Detect which cell encompasses the target text, then output its (X, Y) center coordinate. 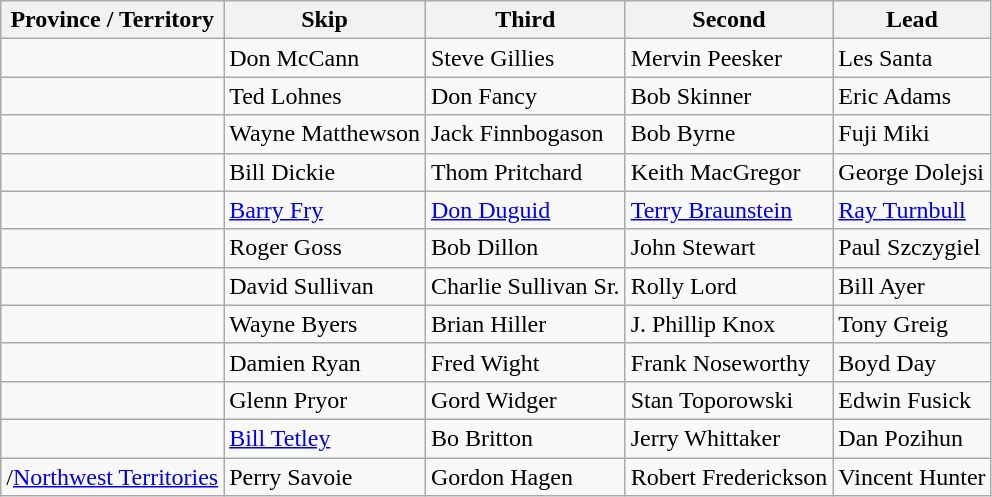
George Dolejsi (912, 172)
Thom Pritchard (525, 172)
Third (525, 20)
Stan Toporowski (729, 400)
Jack Finnbogason (525, 134)
Perry Savoie (325, 477)
Terry Braunstein (729, 210)
Don Fancy (525, 96)
Frank Noseworthy (729, 362)
Bill Dickie (325, 172)
Fred Wight (525, 362)
Eric Adams (912, 96)
Bob Dillon (525, 248)
Lead (912, 20)
Wayne Matthewson (325, 134)
Glenn Pryor (325, 400)
Edwin Fusick (912, 400)
Don Duguid (525, 210)
Jerry Whittaker (729, 438)
J. Phillip Knox (729, 324)
Gordon Hagen (525, 477)
Les Santa (912, 58)
Keith MacGregor (729, 172)
Province / Territory (112, 20)
David Sullivan (325, 286)
/Northwest Territories (112, 477)
Roger Goss (325, 248)
Dan Pozihun (912, 438)
Mervin Peesker (729, 58)
Bob Byrne (729, 134)
Skip (325, 20)
Fuji Miki (912, 134)
Damien Ryan (325, 362)
Ted Lohnes (325, 96)
Brian Hiller (525, 324)
Barry Fry (325, 210)
Second (729, 20)
Don McCann (325, 58)
Vincent Hunter (912, 477)
Wayne Byers (325, 324)
John Stewart (729, 248)
Charlie Sullivan Sr. (525, 286)
Gord Widger (525, 400)
Robert Frederickson (729, 477)
Bob Skinner (729, 96)
Bill Tetley (325, 438)
Steve Gillies (525, 58)
Bill Ayer (912, 286)
Bo Britton (525, 438)
Ray Turnbull (912, 210)
Tony Greig (912, 324)
Rolly Lord (729, 286)
Paul Szczygiel (912, 248)
Boyd Day (912, 362)
